Return the (X, Y) coordinate for the center point of the cell that contains the specified text.  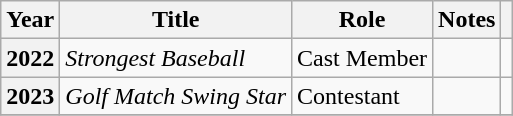
Year (30, 20)
Contestant (362, 96)
Title (176, 20)
Notes (467, 20)
2022 (30, 58)
Strongest Baseball (176, 58)
2023 (30, 96)
Cast Member (362, 58)
Golf Match Swing Star (176, 96)
Role (362, 20)
